Return the [X, Y] coordinate for the center point of the cell that contains the specified text.  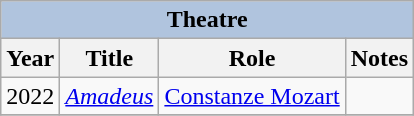
Theatre [208, 20]
Notes [379, 58]
Year [30, 58]
Constanze Mozart [252, 96]
2022 [30, 96]
Role [252, 58]
Title [110, 58]
Amadeus [110, 96]
